Determine the (X, Y) coordinate at the center of the cell enclosing the given text.  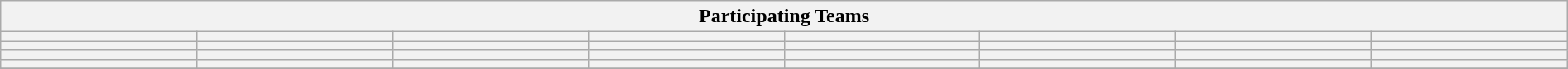
Participating Teams (784, 16)
